Capture the cell that displays the provided text and extract its (X, Y) central coordinate. 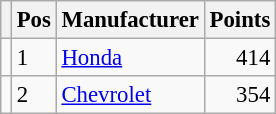
Points (240, 20)
414 (240, 58)
Manufacturer (130, 20)
1 (34, 58)
354 (240, 95)
Chevrolet (130, 95)
Honda (130, 58)
Pos (34, 20)
2 (34, 95)
